Provide the (X, Y) coordinate of the cell's center where the given text is located.  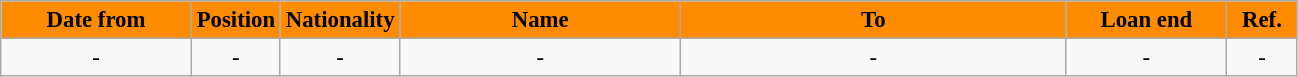
Nationality (340, 20)
To (873, 20)
Date from (96, 20)
Position (236, 20)
Loan end (1146, 20)
Name (540, 20)
Ref. (1262, 20)
